Identify which cell holds the provided text, then report its (X, Y) central coordinate. 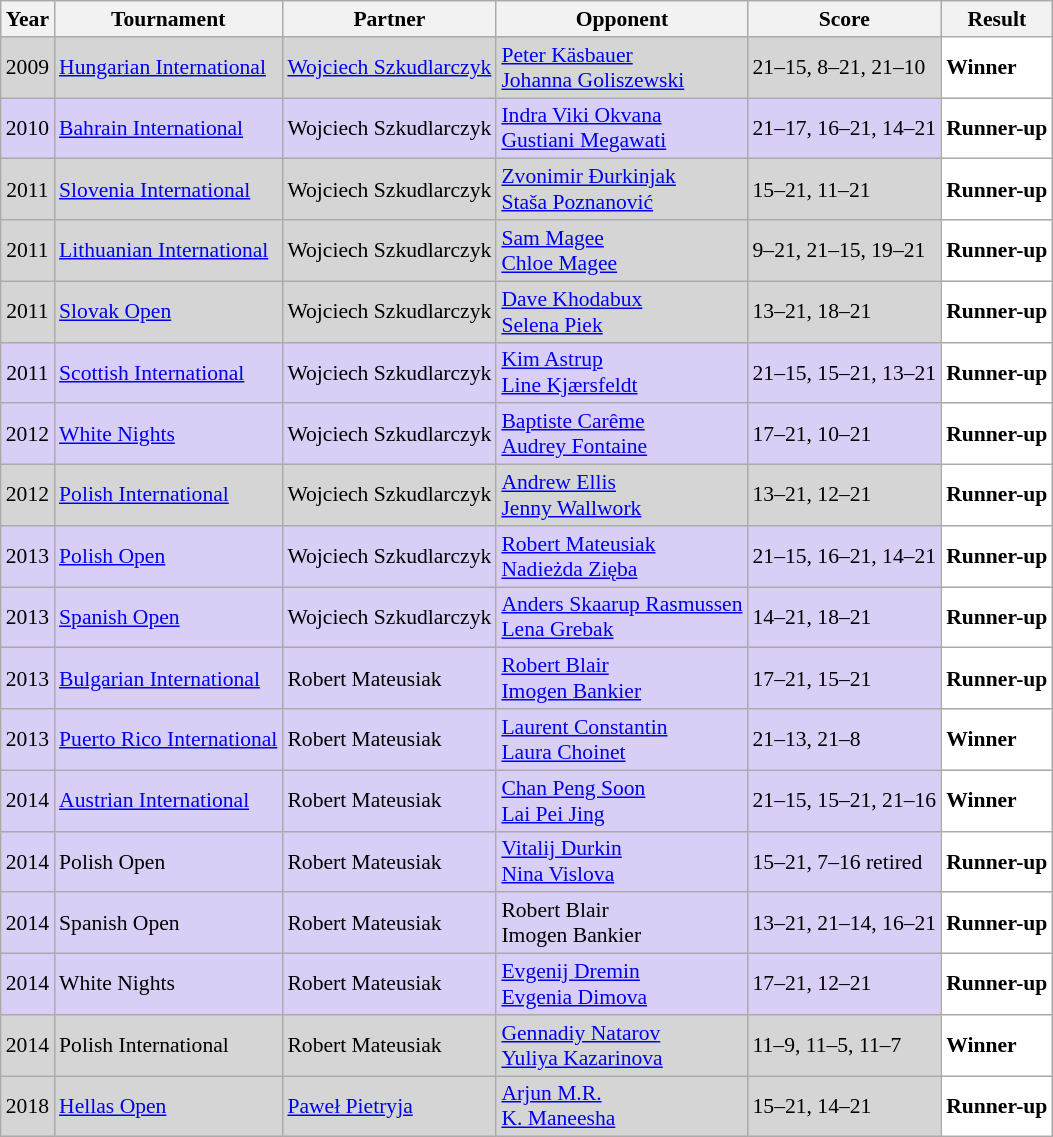
21–15, 8–21, 21–10 (845, 68)
Slovak Open (168, 312)
21–15, 15–21, 21–16 (845, 800)
Bahrain International (168, 128)
21–13, 21–8 (845, 740)
Year (28, 19)
2009 (28, 68)
Partner (389, 19)
Austrian International (168, 800)
Vitalij Durkin Nina Vislova (622, 862)
13–21, 12–21 (845, 496)
Score (845, 19)
21–15, 15–21, 13–21 (845, 372)
Scottish International (168, 372)
Kim Astrup Line Kjærsfeldt (622, 372)
Hellas Open (168, 1106)
Slovenia International (168, 190)
17–21, 10–21 (845, 434)
Zvonimir Đurkinjak Staša Poznanović (622, 190)
2010 (28, 128)
Peter Käsbauer Johanna Goliszewski (622, 68)
Puerto Rico International (168, 740)
Gennadiy Natarov Yuliya Kazarinova (622, 1046)
Result (996, 19)
17–21, 15–21 (845, 678)
Tournament (168, 19)
Paweł Pietryja (389, 1106)
15–21, 14–21 (845, 1106)
2018 (28, 1106)
Opponent (622, 19)
Dave Khodabux Selena Piek (622, 312)
Laurent Constantin Laura Choinet (622, 740)
Andrew Ellis Jenny Wallwork (622, 496)
14–21, 18–21 (845, 618)
21–17, 16–21, 14–21 (845, 128)
Lithuanian International (168, 250)
17–21, 12–21 (845, 984)
Chan Peng Soon Lai Pei Jing (622, 800)
Bulgarian International (168, 678)
11–9, 11–5, 11–7 (845, 1046)
Hungarian International (168, 68)
21–15, 16–21, 14–21 (845, 556)
13–21, 18–21 (845, 312)
15–21, 7–16 retired (845, 862)
13–21, 21–14, 16–21 (845, 924)
Arjun M.R. K. Maneesha (622, 1106)
Indra Viki Okvana Gustiani Megawati (622, 128)
Sam Magee Chloe Magee (622, 250)
15–21, 11–21 (845, 190)
Anders Skaarup Rasmussen Lena Grebak (622, 618)
Evgenij Dremin Evgenia Dimova (622, 984)
Robert Mateusiak Nadieżda Zięba (622, 556)
9–21, 21–15, 19–21 (845, 250)
Baptiste Carême Audrey Fontaine (622, 434)
